Search for the cell housing the specified text and yield its (x, y) center coordinate. 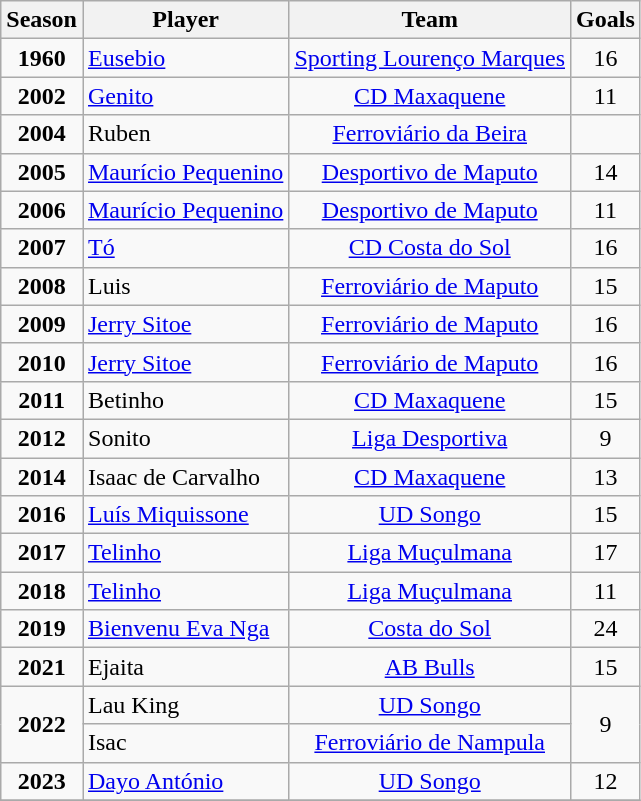
Ruben (185, 134)
2002 (42, 96)
13 (606, 477)
Goals (606, 20)
CD Costa do Sol (430, 248)
Tó (185, 248)
2019 (42, 629)
2022 (42, 724)
Dayo António (185, 781)
14 (606, 172)
2014 (42, 477)
2004 (42, 134)
Sonito (185, 438)
2011 (42, 400)
Betinho (185, 400)
Liga Desportiva (430, 438)
2009 (42, 324)
Luís Miquissone (185, 515)
Ferroviário de Nampula (430, 743)
24 (606, 629)
Costa do Sol (430, 629)
Player (185, 20)
2018 (42, 591)
Isaac de Carvalho (185, 477)
Team (430, 20)
2010 (42, 362)
Ferroviário da Beira (430, 134)
17 (606, 553)
2006 (42, 210)
Lau King (185, 705)
Genito (185, 96)
1960 (42, 58)
Eusebio (185, 58)
2012 (42, 438)
Luis (185, 286)
Sporting Lourenço Marques (430, 58)
2005 (42, 172)
2008 (42, 286)
Isac (185, 743)
2016 (42, 515)
Bienvenu Eva Nga (185, 629)
2007 (42, 248)
Ejaita (185, 667)
12 (606, 781)
Season (42, 20)
2021 (42, 667)
AB Bulls (430, 667)
2023 (42, 781)
2017 (42, 553)
